Detect which cell encompasses the target text, then output its [X, Y] center coordinate. 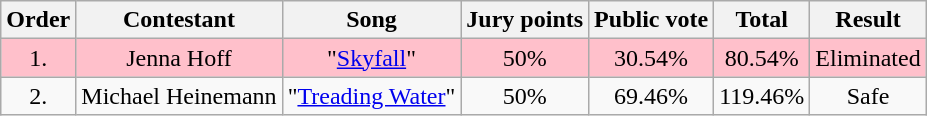
Order [38, 20]
Song [372, 20]
Contestant [179, 20]
Jenna Hoff [179, 58]
Safe [868, 96]
Result [868, 20]
69.46% [652, 96]
80.54% [762, 58]
Eliminated [868, 58]
30.54% [652, 58]
Public vote [652, 20]
Michael Heinemann [179, 96]
Jury points [525, 20]
2. [38, 96]
1. [38, 58]
"Skyfall" [372, 58]
Total [762, 20]
"Treading Water" [372, 96]
119.46% [762, 96]
